Capture the cell that displays the provided text and extract its (x, y) central coordinate. 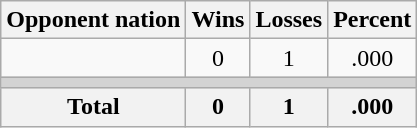
Total (94, 107)
Losses (289, 20)
Wins (218, 20)
Opponent nation (94, 20)
Percent (372, 20)
